Capture the cell that displays the provided text and extract its [x, y] central coordinate. 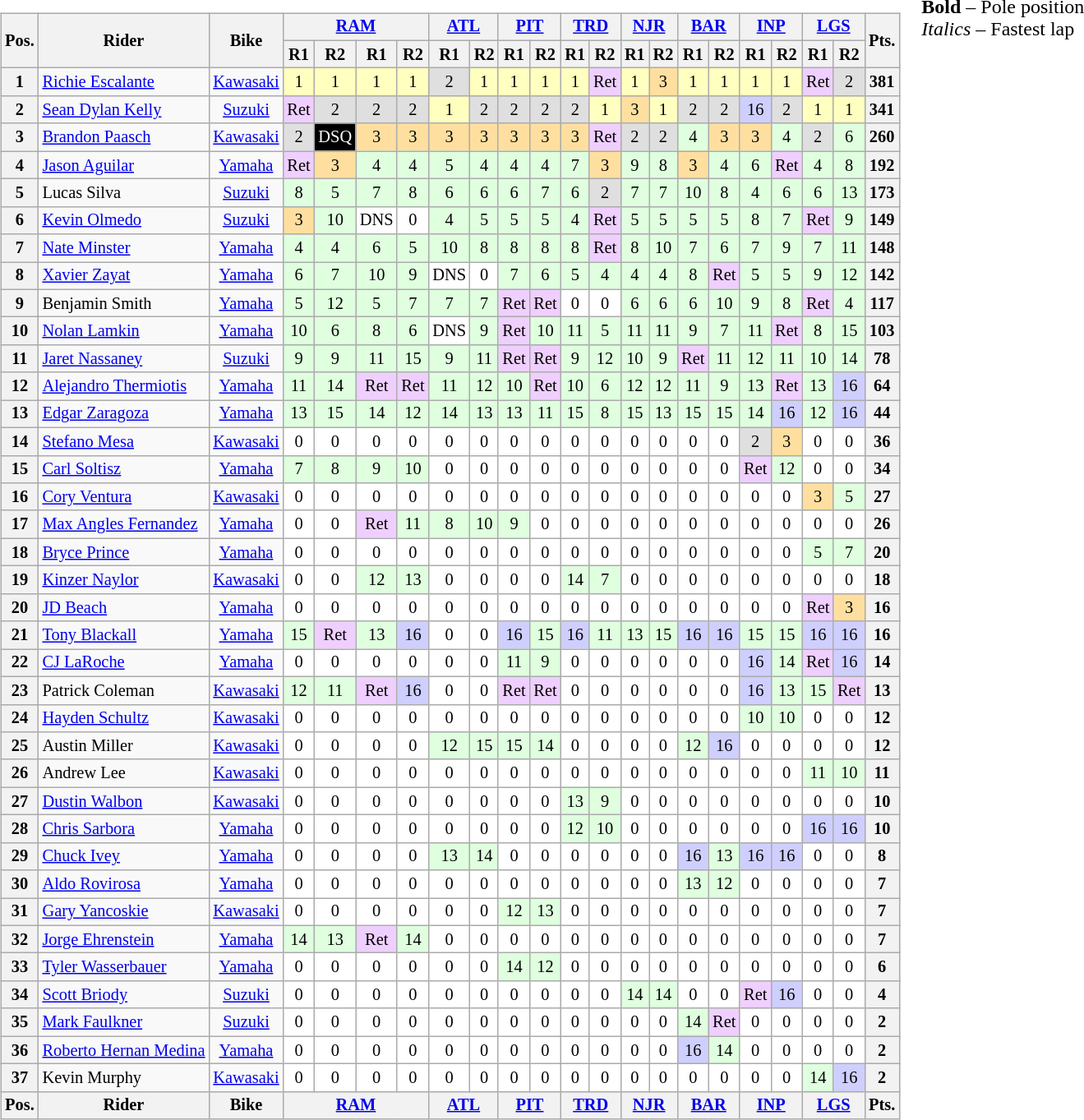
Alejandro Thermiotis [124, 386]
Edgar Zaragoza [124, 414]
17 [20, 524]
Nolan Lamkin [124, 331]
32 [20, 939]
Jaret Nassaney [124, 359]
29 [20, 856]
117 [882, 303]
Dustin Walbon [124, 801]
173 [882, 193]
44 [882, 414]
260 [882, 137]
Lucas Silva [124, 193]
CJ LaRoche [124, 663]
Scott Briody [124, 995]
Kinzer Naylor [124, 580]
37 [20, 1078]
24 [20, 718]
25 [20, 746]
142 [882, 276]
28 [20, 829]
30 [20, 884]
Stefano Mesa [124, 441]
31 [20, 912]
Carl Soltisz [124, 469]
Chuck Ivey [124, 856]
192 [882, 165]
Mark Faulkner [124, 1022]
381 [882, 82]
DSQ [335, 137]
78 [882, 359]
Chris Sarbora [124, 829]
Tony Blackall [124, 635]
Brandon Paasch [124, 137]
Kevin Olmedo [124, 220]
Benjamin Smith [124, 303]
64 [882, 386]
33 [20, 967]
22 [20, 663]
Gary Yancoskie [124, 912]
Andrew Lee [124, 773]
Hayden Schultz [124, 718]
148 [882, 248]
JD Beach [124, 607]
Austin Miller [124, 746]
Patrick Coleman [124, 690]
Xavier Zayat [124, 276]
23 [20, 690]
Roberto Hernan Medina [124, 1050]
35 [20, 1022]
Kevin Murphy [124, 1078]
103 [882, 331]
Sean Dylan Kelly [124, 110]
Bryce Prince [124, 552]
Jorge Ehrenstein [124, 939]
Nate Minster [124, 248]
149 [882, 220]
Max Angles Fernandez [124, 524]
21 [20, 635]
341 [882, 110]
Tyler Wasserbauer [124, 967]
19 [20, 580]
Richie Escalante [124, 82]
Jason Aguilar [124, 165]
Cory Ventura [124, 497]
Aldo Rovirosa [124, 884]
